Locate the cell with the specified text and output its [x, y] center coordinate. 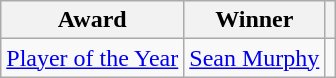
Sean Murphy [254, 58]
Player of the Year [92, 58]
Winner [254, 20]
Award [92, 20]
